Output the [x, y] coordinate of the center of the cell containing the given text.  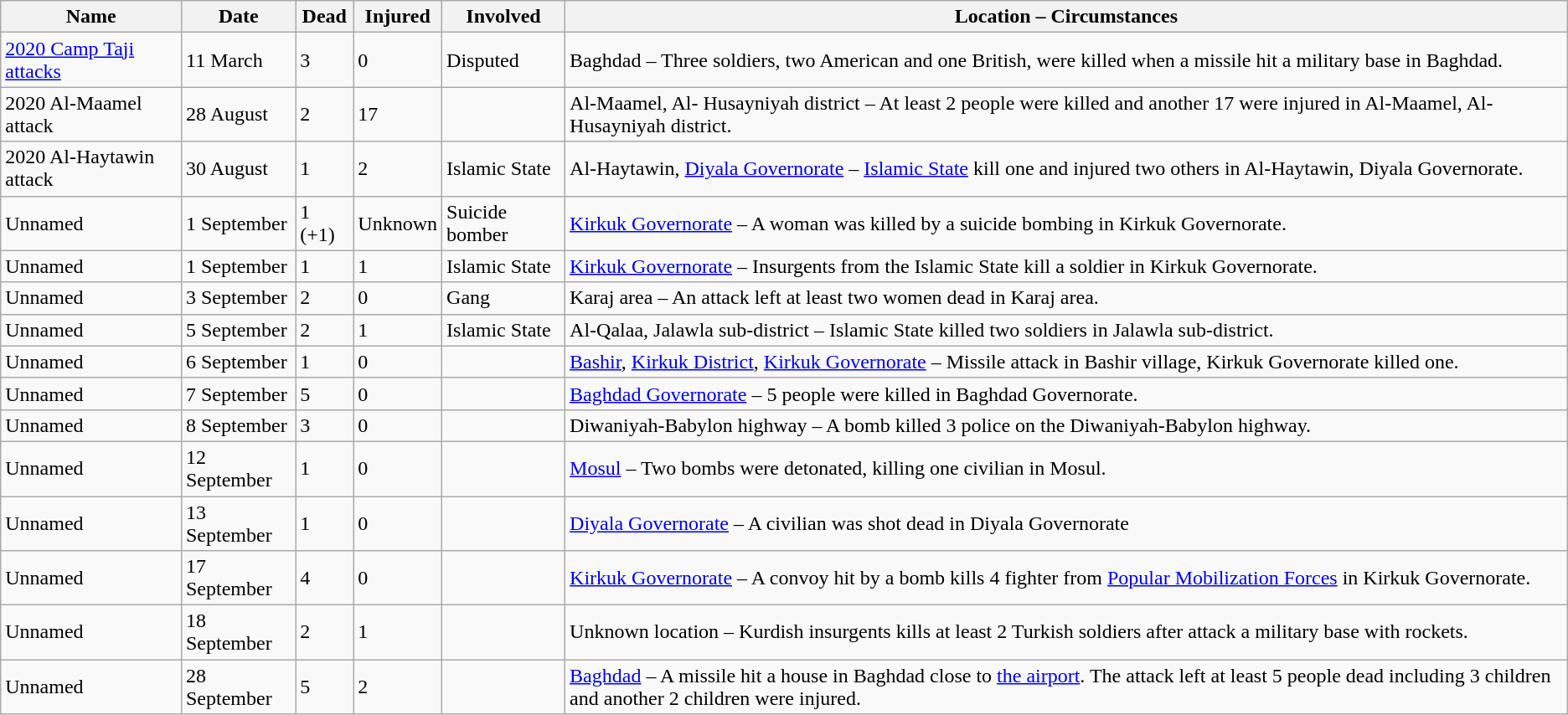
Kirkuk Governorate – A woman was killed by a suicide bombing in Kirkuk Governorate. [1067, 223]
17 September [238, 578]
Diwaniyah-Babylon highway – A bomb killed 3 police on the Diwaniyah-Babylon highway. [1067, 425]
Date [238, 17]
Baghdad Governorate – 5 people were killed in Baghdad Governorate. [1067, 394]
12 September [238, 469]
13 September [238, 522]
Mosul – Two bombs were detonated, killing one civilian in Mosul. [1067, 469]
Kirkuk Governorate – Insurgents from the Islamic State kill a soldier in Kirkuk Governorate. [1067, 266]
Name [91, 17]
3 September [238, 298]
Al-Qalaa, Jalawla sub-district – Islamic State killed two soldiers in Jalawla sub-district. [1067, 330]
11 March [238, 60]
2020 Al-Haytawin attack [91, 169]
6 September [238, 362]
Gang [504, 298]
Baghdad – Three soldiers, two American and one British, were killed when a missile hit a military base in Baghdad. [1067, 60]
Disputed [504, 60]
Karaj area – An attack left at least two women dead in Karaj area. [1067, 298]
Al-Maamel, Al- Husayniyah district – At least 2 people were killed and another 17 were injured in Al-Maamel, Al- Husayniyah district. [1067, 114]
Al-Haytawin, Diyala Governorate – Islamic State kill one and injured two others in Al-Haytawin, Diyala Governorate. [1067, 169]
Unknown [398, 223]
1 (+1) [325, 223]
4 [325, 578]
Dead [325, 17]
18 September [238, 633]
Kirkuk Governorate – A convoy hit by a bomb kills 4 fighter from Popular Mobilization Forces in Kirkuk Governorate. [1067, 578]
28 September [238, 687]
2020 Camp Taji attacks [91, 60]
30 August [238, 169]
Bashir, Kirkuk District, Kirkuk Governorate – Missile attack in Bashir village, Kirkuk Governorate killed one. [1067, 362]
28 August [238, 114]
8 September [238, 425]
Involved [504, 17]
Suicide bomber [504, 223]
2020 Al-Maamel attack [91, 114]
17 [398, 114]
5 September [238, 330]
7 September [238, 394]
Location – Circumstances [1067, 17]
Unknown location – Kurdish insurgents kills at least 2 Turkish soldiers after attack a military base with rockets. [1067, 633]
Injured [398, 17]
Diyala Governorate – A civilian was shot dead in Diyala Governorate [1067, 522]
